Provide the [x, y] coordinate of the cell's center where the given text is located.  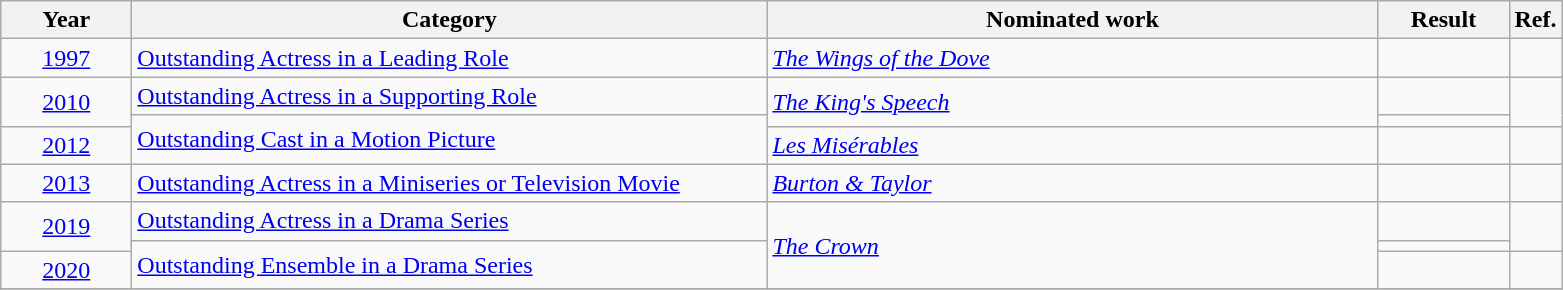
Ref. [1536, 20]
Category [450, 20]
Result [1444, 20]
Outstanding Actress in a Miniseries or Television Movie [450, 183]
2020 [66, 270]
Burton & Taylor [1072, 183]
The Wings of the Dove [1072, 58]
2019 [66, 226]
Les Misérables [1072, 145]
Outstanding Ensemble in a Drama Series [450, 264]
The Crown [1072, 246]
1997 [66, 58]
2012 [66, 145]
Year [66, 20]
Nominated work [1072, 20]
2013 [66, 183]
The King's Speech [1072, 102]
2010 [66, 102]
Outstanding Actress in a Supporting Role [450, 96]
Outstanding Cast in a Motion Picture [450, 140]
Outstanding Actress in a Leading Role [450, 58]
Outstanding Actress in a Drama Series [450, 221]
